Capture the cell that displays the provided text and extract its (x, y) central coordinate. 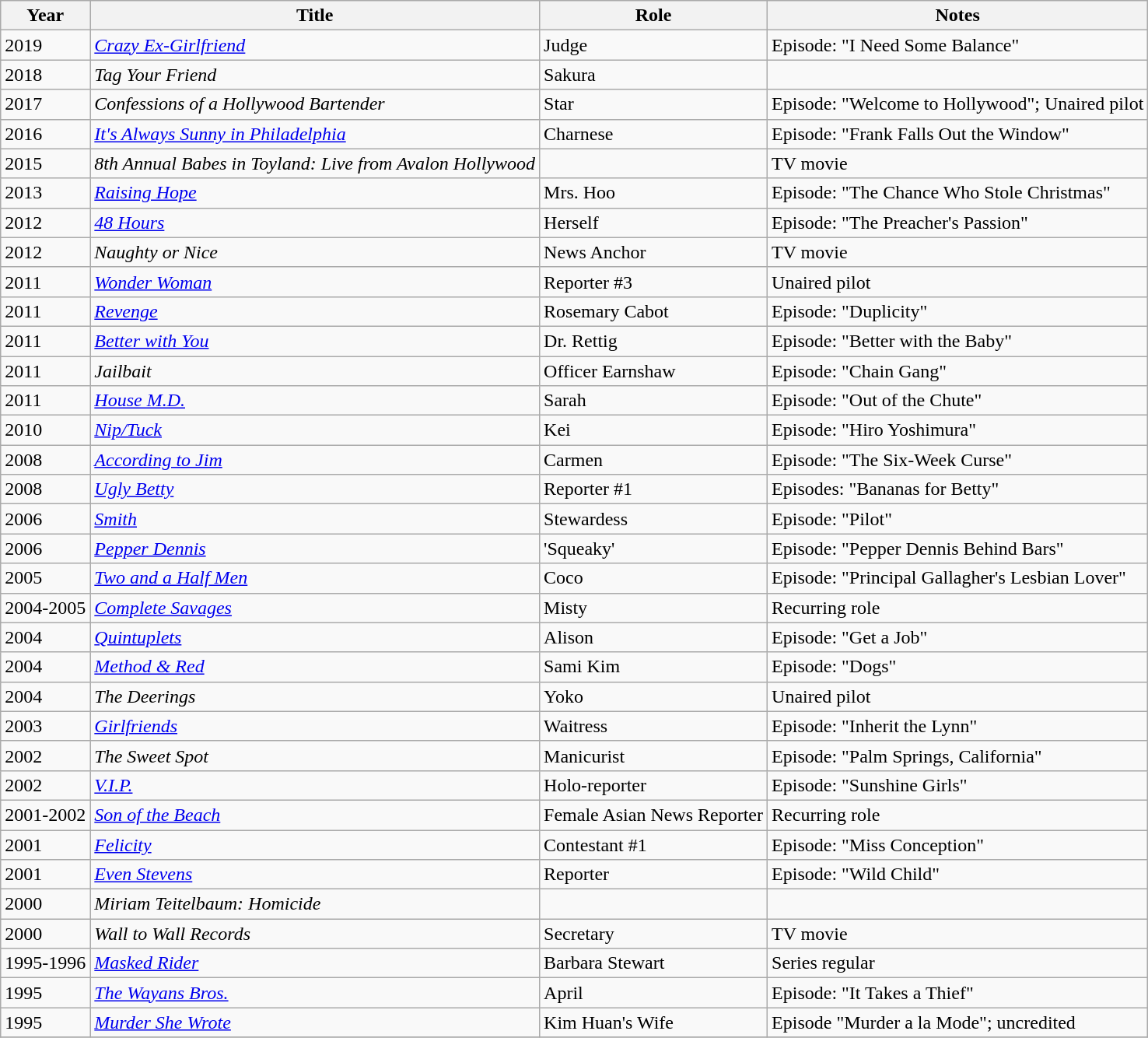
Wonder Woman (315, 282)
Complete Savages (315, 608)
Crazy Ex-Girlfriend (315, 45)
'Squeaky' (653, 549)
Masked Rider (315, 963)
Episode: "The Chance Who Stole Christmas" (958, 193)
Episode: "Out of the Chute" (958, 401)
News Anchor (653, 252)
Revenge (315, 311)
Episode: "Palm Springs, California" (958, 756)
Dr. Rettig (653, 341)
Episode: "Miss Conception" (958, 844)
House M.D. (315, 401)
Pepper Dennis (315, 549)
It's Always Sunny in Philadelphia (315, 134)
Role (653, 16)
Episode: "Pepper Dennis Behind Bars" (958, 549)
Year (45, 16)
Female Asian News Reporter (653, 815)
Herself (653, 223)
Episode: "Get a Job" (958, 637)
Episodes: "Bananas for Betty" (958, 489)
The Wayans Bros. (315, 993)
Carmen (653, 460)
Judge (653, 45)
Sakura (653, 75)
2019 (45, 45)
Reporter #3 (653, 282)
Charnese (653, 134)
Contestant #1 (653, 844)
2013 (45, 193)
48 Hours (315, 223)
Ugly Betty (315, 489)
Smith (315, 519)
Barbara Stewart (653, 963)
The Sweet Spot (315, 756)
Coco (653, 578)
April (653, 993)
The Deerings (315, 696)
Kim Huan's Wife (653, 1022)
Stewardess (653, 519)
2018 (45, 75)
Method & Red (315, 667)
Even Stevens (315, 875)
Miriam Teitelbaum: Homicide (315, 904)
Reporter (653, 875)
Quintuplets (315, 637)
Tag Your Friend (315, 75)
Series regular (958, 963)
Yoko (653, 696)
Confessions of a Hollywood Bartender (315, 104)
2015 (45, 163)
Episode: "Welcome to Hollywood"; Unaired pilot (958, 104)
Episode: "The Preacher's Passion" (958, 223)
Episode "Murder a la Mode"; uncredited (958, 1022)
Episode: "Chain Gang" (958, 371)
Officer Earnshaw (653, 371)
Better with You (315, 341)
Episode: "Sunshine Girls" (958, 785)
2001-2002 (45, 815)
2010 (45, 430)
According to Jim (315, 460)
Girlfriends (315, 726)
Episode: "Inherit the Lynn" (958, 726)
Manicurist (653, 756)
1995-1996 (45, 963)
Alison (653, 637)
2016 (45, 134)
Episode: "It Takes a Thief" (958, 993)
Notes (958, 16)
Episode: "Principal Gallagher's Lesbian Lover" (958, 578)
2005 (45, 578)
Episode: "I Need Some Balance" (958, 45)
Felicity (315, 844)
Episode: "Better with the Baby" (958, 341)
Episode: "Duplicity" (958, 311)
Secretary (653, 934)
Naughty or Nice (315, 252)
Sami Kim (653, 667)
Misty (653, 608)
Murder She Wrote (315, 1022)
Two and a Half Men (315, 578)
V.I.P. (315, 785)
2003 (45, 726)
2017 (45, 104)
Episode: "Dogs" (958, 667)
Mrs. Hoo (653, 193)
Waitress (653, 726)
Title (315, 16)
2004-2005 (45, 608)
Holo-reporter (653, 785)
Nip/Tuck (315, 430)
Episode: "Pilot" (958, 519)
Son of the Beach (315, 815)
Episode: "The Six-Week Curse" (958, 460)
Star (653, 104)
Reporter #1 (653, 489)
Sarah (653, 401)
Jailbait (315, 371)
Rosemary Cabot (653, 311)
Wall to Wall Records (315, 934)
Episode: "Hiro Yoshimura" (958, 430)
8th Annual Babes in Toyland: Live from Avalon Hollywood (315, 163)
Episode: "Wild Child" (958, 875)
Episode: "Frank Falls Out the Window" (958, 134)
Raising Hope (315, 193)
Kei (653, 430)
